Locate the cell with the specified text and output its (x, y) center coordinate. 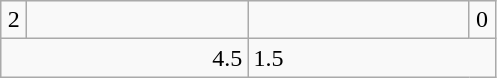
1.5 (372, 58)
2 (14, 20)
4.5 (124, 58)
0 (482, 20)
